For the text-containing cell, return its midpoint in (x, y) coordinate format. 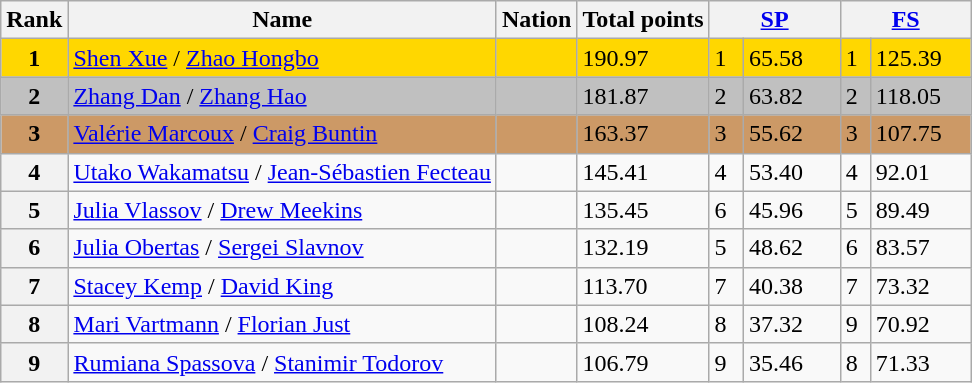
Nation (536, 20)
Shen Xue / Zhao Hongbo (282, 58)
108.24 (643, 324)
135.45 (643, 210)
45.96 (792, 210)
163.37 (643, 134)
125.39 (920, 58)
63.82 (792, 96)
190.97 (643, 58)
70.92 (920, 324)
Mari Vartmann / Florian Just (282, 324)
37.32 (792, 324)
118.05 (920, 96)
Stacey Kemp / David King (282, 286)
92.01 (920, 172)
Rumiana Spassova / Stanimir Todorov (282, 362)
73.32 (920, 286)
145.41 (643, 172)
Name (282, 20)
Julia Obertas / Sergei Slavnov (282, 248)
113.70 (643, 286)
Zhang Dan / Zhang Hao (282, 96)
35.46 (792, 362)
65.58 (792, 58)
107.75 (920, 134)
Total points (643, 20)
71.33 (920, 362)
55.62 (792, 134)
132.19 (643, 248)
FS (906, 20)
106.79 (643, 362)
83.57 (920, 248)
48.62 (792, 248)
181.87 (643, 96)
53.40 (792, 172)
40.38 (792, 286)
Utako Wakamatsu / Jean-Sébastien Fecteau (282, 172)
Rank (34, 20)
Valérie Marcoux / Craig Buntin (282, 134)
Julia Vlassov / Drew Meekins (282, 210)
SP (774, 20)
89.49 (920, 210)
